Return the [X, Y] coordinate for the center point of the cell that contains the specified text.  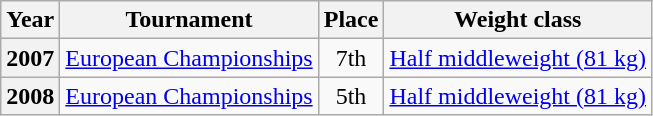
Tournament [189, 20]
Place [351, 20]
2007 [30, 58]
7th [351, 58]
5th [351, 96]
Weight class [518, 20]
Year [30, 20]
2008 [30, 96]
